Provide the [x, y] coordinate of the cell's center where the given text is located.  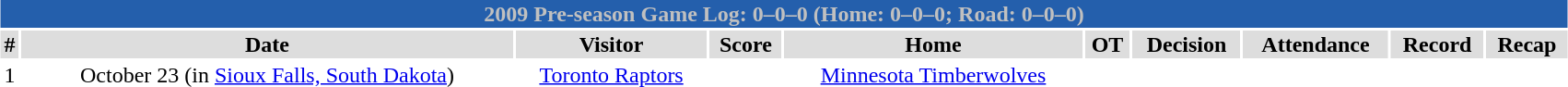
Score [745, 44]
2009 Pre-season Game Log: 0–0–0 (Home: 0–0–0; Road: 0–0–0) [784, 14]
Record [1437, 44]
OT [1107, 44]
Decision [1187, 44]
Home [932, 44]
Date [267, 44]
Visitor [612, 44]
# [10, 44]
Attendance [1316, 44]
Recap [1527, 44]
